Return (X, Y) of the center of cell containing provided text 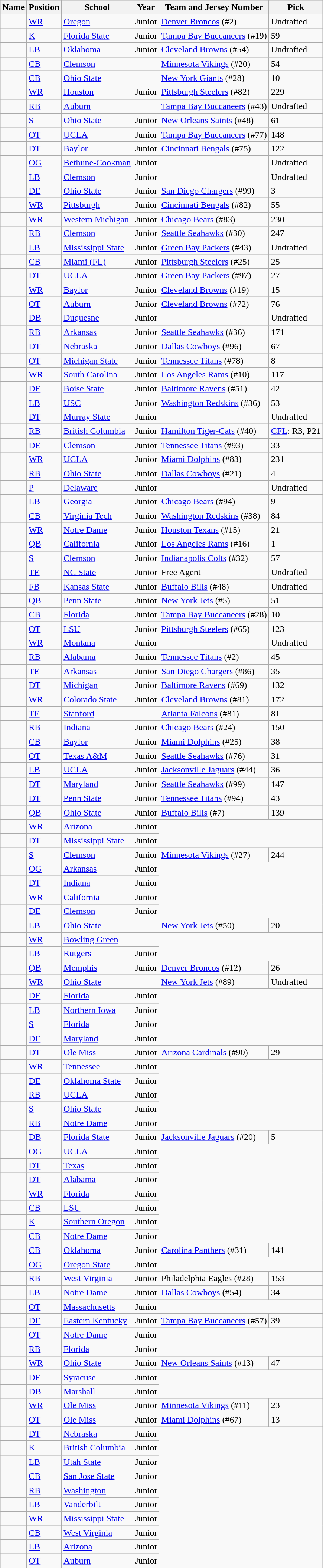
Seattle Seahawks (#36) (214, 332)
Michigan State (97, 360)
Pick (296, 7)
Los Angeles Rams (#16) (214, 544)
Cleveland Browns (#72) (214, 304)
Bowling Green (97, 939)
42 (296, 388)
Name (13, 7)
Tampa Bay Buccaneers (#28) (214, 614)
Miami Dolphins (#25) (214, 742)
Indianapolis Colts (#32) (214, 558)
Colorado State (97, 699)
Pittsburgh Steelers (#65) (214, 629)
34 (296, 1292)
New York Jets (#5) (214, 600)
Tennessee (97, 1066)
76 (296, 304)
Vanderbilt (97, 1504)
Memphis (97, 968)
132 (296, 685)
244 (296, 854)
Tampa Bay Buccaneers (#57) (214, 1321)
25 (296, 262)
1 (296, 544)
Minnesota Vikings (#20) (214, 64)
Atlanta Falcons (#81) (214, 714)
Eastern Kentucky (97, 1321)
Cleveland Browns (#19) (214, 290)
231 (296, 459)
Minnesota Vikings (#11) (214, 1405)
Texas A&M (97, 756)
Year (146, 7)
15 (296, 290)
55 (296, 205)
School (97, 7)
Pittsburgh Steelers (#25) (214, 262)
USC (97, 403)
150 (296, 728)
172 (296, 699)
229 (296, 92)
Minnesota Vikings (#27) (214, 854)
Western Michigan (97, 219)
Boise State (97, 388)
Dallas Cowboys (#96) (214, 346)
Denver Broncos (#12) (214, 968)
5 (296, 1137)
Oklahoma State (97, 1081)
29 (296, 1052)
New Orleans Saints (#13) (214, 1363)
51 (296, 600)
39 (296, 1321)
81 (296, 714)
Oregon (97, 22)
Kansas State (97, 586)
171 (296, 332)
Free Agent (214, 572)
23 (296, 1405)
Green Bay Packers (#43) (214, 247)
Houston Texans (#15) (214, 530)
Seattle Seahawks (#76) (214, 756)
NC State (97, 572)
9 (296, 502)
Rutgers (97, 954)
South Carolina (97, 374)
Arizona Cardinals (#90) (214, 1052)
13 (296, 1420)
61 (296, 120)
Cleveland Browns (#54) (214, 50)
4 (296, 473)
Philadelphia Eagles (#28) (214, 1278)
Los Angeles Rams (#10) (214, 374)
CFL: R3, P21 (296, 431)
Carolina Panthers (#31) (214, 1250)
147 (296, 784)
Georgia (97, 502)
Utah State (97, 1462)
Pittsburgh (97, 205)
Tennessee Titans (#78) (214, 360)
3 (296, 191)
FB (44, 586)
Northern Iowa (97, 1010)
Seattle Seahawks (#99) (214, 784)
Miami Dolphins (#67) (214, 1420)
54 (296, 64)
153 (296, 1278)
New York Giants (#28) (214, 78)
Michigan (97, 685)
141 (296, 1250)
Murray State (97, 417)
Virginia Tech (97, 516)
59 (296, 36)
Syracuse (97, 1377)
36 (296, 770)
Tampa Bay Buccaneers (#77) (214, 134)
Tennessee Titans (#2) (214, 657)
Delaware (97, 488)
57 (296, 558)
53 (296, 403)
26 (296, 968)
Houston (97, 92)
Baltimore Ravens (#51) (214, 388)
Miami Dolphins (#83) (214, 459)
Southern Oregon (97, 1222)
Dallas Cowboys (#54) (214, 1292)
Cleveland Browns (#81) (214, 699)
Baltimore Ravens (#69) (214, 685)
San Diego Chargers (#86) (214, 671)
Duquesne (97, 318)
8 (296, 360)
Chicago Bears (#94) (214, 502)
Denver Broncos (#2) (214, 22)
Bethune-Cookman (97, 163)
Tennessee Titans (#93) (214, 445)
Texas (97, 1165)
67 (296, 346)
38 (296, 742)
New York Jets (#50) (214, 925)
31 (296, 756)
San Jose State (97, 1476)
Cincinnati Bengals (#82) (214, 205)
33 (296, 445)
47 (296, 1363)
Jacksonville Jaguars (#44) (214, 770)
San Diego Chargers (#99) (214, 191)
Washington (97, 1490)
New York Jets (#89) (214, 982)
New Orleans Saints (#48) (214, 120)
Tampa Bay Buccaneers (#43) (214, 106)
Oregon State (97, 1264)
45 (296, 657)
Montana (97, 643)
Stanford (97, 714)
Tampa Bay Buccaneers (#19) (214, 36)
123 (296, 629)
Team and Jersey Number (214, 7)
Pittsburgh Steelers (#82) (214, 92)
Dallas Cowboys (#21) (214, 473)
Seattle Seahawks (#30) (214, 233)
Chicago Bears (#24) (214, 728)
247 (296, 233)
230 (296, 219)
21 (296, 530)
27 (296, 276)
Cincinnati Bengals (#75) (214, 148)
148 (296, 134)
139 (296, 812)
Buffalo Bills (#48) (214, 586)
84 (296, 516)
P (44, 488)
Massachusetts (97, 1306)
35 (296, 671)
117 (296, 374)
Jacksonville Jaguars (#20) (214, 1137)
Marshall (97, 1391)
Hamilton Tiger-Cats (#40) (214, 431)
Miami (FL) (97, 262)
Chicago Bears (#83) (214, 219)
43 (296, 798)
Tennessee Titans (#94) (214, 798)
Buffalo Bills (#7) (214, 812)
Position (44, 7)
122 (296, 148)
Washington Redskins (#36) (214, 403)
20 (296, 925)
Green Bay Packers (#97) (214, 276)
Washington Redskins (#38) (214, 516)
